Return [x, y] of the center of cell containing provided text 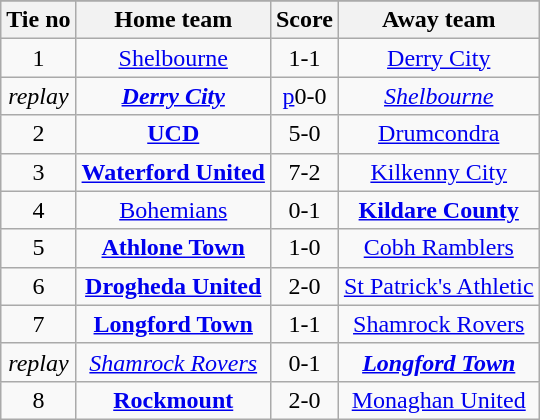
1 [38, 58]
5 [38, 248]
6 [38, 286]
8 [38, 400]
Home team [173, 20]
Bohemians [173, 210]
Waterford United [173, 172]
7 [38, 324]
St Patrick's Athletic [438, 286]
Kilkenny City [438, 172]
Drumcondra [438, 134]
Cobh Ramblers [438, 248]
Kildare County [438, 210]
Score [304, 20]
UCD [173, 134]
Monaghan United [438, 400]
1-0 [304, 248]
Athlone Town [173, 248]
2 [38, 134]
5-0 [304, 134]
Drogheda United [173, 286]
Away team [438, 20]
Rockmount [173, 400]
Tie no [38, 20]
3 [38, 172]
4 [38, 210]
7-2 [304, 172]
p0-0 [304, 96]
